Provide the (x, y) coordinate of the cell's center where the given text is located.  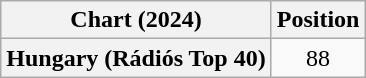
Chart (2024) (136, 20)
88 (318, 58)
Hungary (Rádiós Top 40) (136, 58)
Position (318, 20)
